Search for the cell housing the specified text and yield its (x, y) center coordinate. 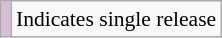
Indicates single release (116, 19)
